Pinpoint the cell where the given text exists, returning its [X, Y] midpoint coordinate. 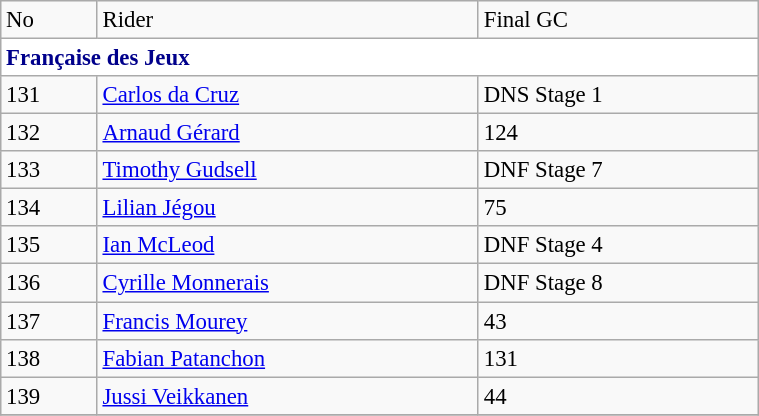
44 [618, 396]
Fabian Patanchon [288, 358]
135 [49, 245]
134 [49, 208]
Rider [288, 20]
43 [618, 321]
Jussi Veikkanen [288, 396]
DNS Stage 1 [618, 95]
75 [618, 208]
137 [49, 321]
DNF Stage 8 [618, 283]
Lilian Jégou [288, 208]
Francis Mourey [288, 321]
No [49, 20]
139 [49, 396]
133 [49, 170]
Arnaud Gérard [288, 133]
Française des Jeux [380, 58]
Timothy Gudsell [288, 170]
136 [49, 283]
Ian McLeod [288, 245]
124 [618, 133]
DNF Stage 7 [618, 170]
Final GC [618, 20]
132 [49, 133]
138 [49, 358]
Cyrille Monnerais [288, 283]
DNF Stage 4 [618, 245]
Carlos da Cruz [288, 95]
